Capture the cell that displays the provided text and extract its [X, Y] central coordinate. 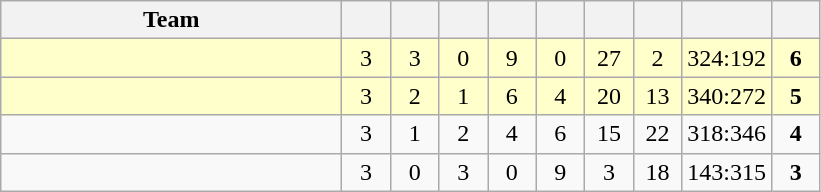
27 [610, 58]
Team [172, 20]
20 [610, 96]
318:346 [727, 134]
13 [658, 96]
143:315 [727, 172]
15 [610, 134]
22 [658, 134]
5 [796, 96]
340:272 [727, 96]
324:192 [727, 58]
18 [658, 172]
